Find where the given text appears and provide that cell's center as (x, y) coordinate. 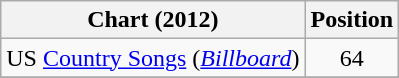
US Country Songs (Billboard) (153, 58)
64 (352, 58)
Position (352, 20)
Chart (2012) (153, 20)
